Return the (x, y) coordinate for the center point of the cell that contains the specified text.  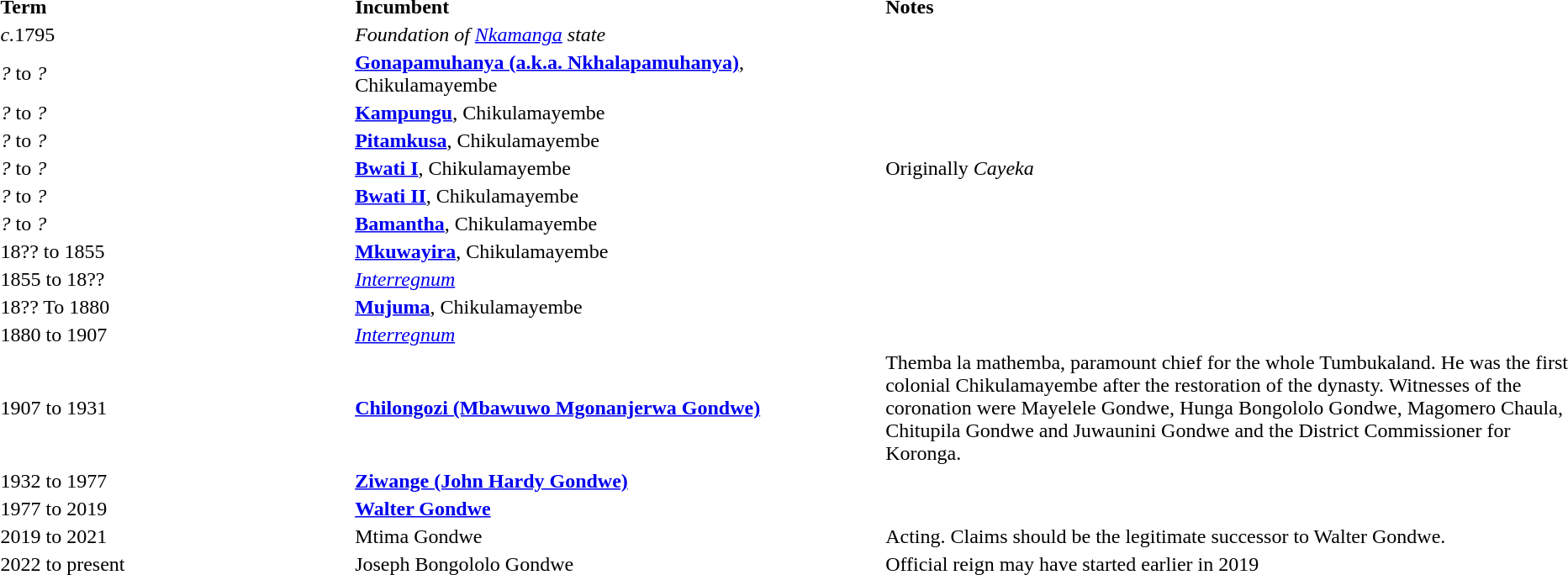
Walter Gondwe (618, 509)
Mtima Gondwe (618, 536)
Mkuwayira, Chikulamayembe (618, 251)
Bamantha, Chikulamayembe (618, 224)
Bwati II, Chikulamayembe (618, 196)
Bwati I, Chikulamayembe (618, 168)
Gonapamuhanya (a.k.a. Nkhalapamuhanya), Chikulamayembe (618, 74)
Foundation of Nkamanga state (618, 34)
Mujuma, Chikulamayembe (618, 307)
Ziwange (John Hardy Gondwe) (618, 481)
Pitamkusa, Chikulamayembe (618, 140)
Kampungu, Chikulamayembe (618, 113)
Chilongozi (Mbawuwo Mgonanjerwa Gondwe) (618, 408)
